Output the (x, y) coordinate of the center of the cell containing the given text.  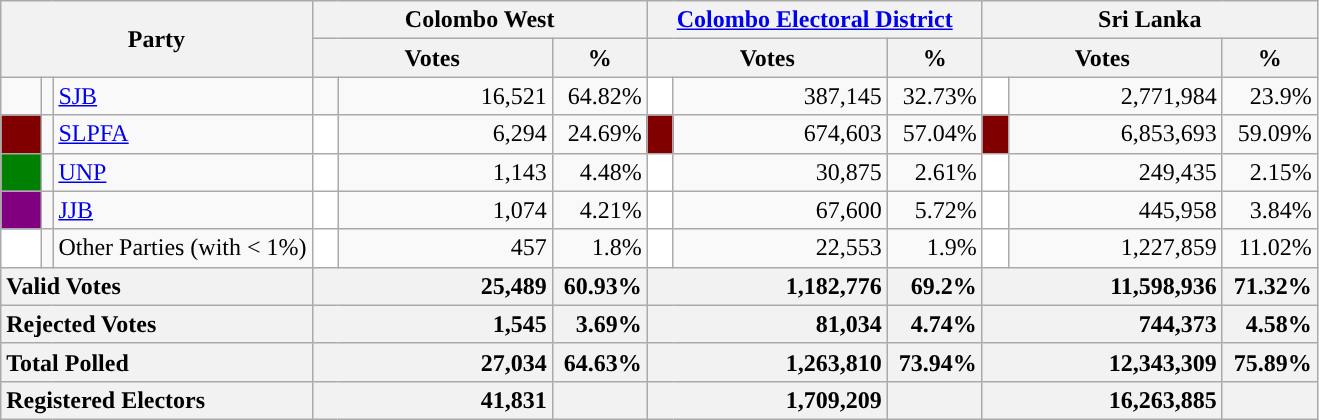
69.2% (934, 286)
67,600 (780, 210)
1,143 (445, 172)
24.69% (600, 134)
1.8% (600, 248)
22,553 (780, 248)
6,853,693 (1115, 134)
2.15% (1270, 172)
3.84% (1270, 210)
674,603 (780, 134)
2.61% (934, 172)
SJB (182, 96)
25,489 (432, 286)
4.48% (600, 172)
1,182,776 (767, 286)
64.82% (600, 96)
32.73% (934, 96)
Sri Lanka (1150, 20)
2,771,984 (1115, 96)
1,263,810 (767, 362)
4.74% (934, 324)
41,831 (432, 400)
445,958 (1115, 210)
11,598,936 (1102, 286)
75.89% (1270, 362)
Registered Electors (156, 400)
744,373 (1102, 324)
1,545 (432, 324)
Colombo West (480, 20)
57.04% (934, 134)
73.94% (934, 362)
81,034 (767, 324)
UNP (182, 172)
4.58% (1270, 324)
12,343,309 (1102, 362)
64.63% (600, 362)
16,263,885 (1102, 400)
5.72% (934, 210)
387,145 (780, 96)
23.9% (1270, 96)
30,875 (780, 172)
6,294 (445, 134)
27,034 (432, 362)
249,435 (1115, 172)
JJB (182, 210)
SLPFA (182, 134)
Valid Votes (156, 286)
16,521 (445, 96)
Total Polled (156, 362)
1,227,859 (1115, 248)
Other Parties (with < 1%) (182, 248)
1.9% (934, 248)
457 (445, 248)
11.02% (1270, 248)
Colombo Electoral District (814, 20)
3.69% (600, 324)
1,074 (445, 210)
1,709,209 (767, 400)
60.93% (600, 286)
Party (156, 39)
Rejected Votes (156, 324)
71.32% (1270, 286)
59.09% (1270, 134)
4.21% (600, 210)
